Pinpoint the cell where the given text exists, returning its (X, Y) midpoint coordinate. 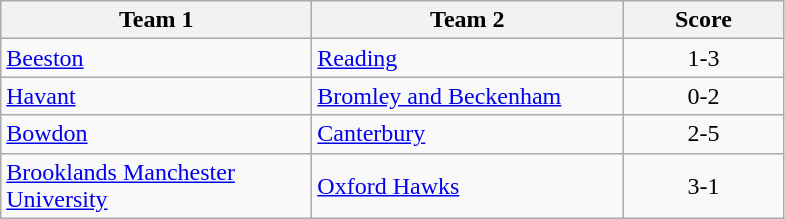
Beeston (156, 58)
0-2 (704, 96)
1-3 (704, 58)
3-1 (704, 186)
Oxford Hawks (468, 186)
Score (704, 20)
Reading (468, 58)
Team 2 (468, 20)
Canterbury (468, 134)
Brooklands Manchester University (156, 186)
Bromley and Beckenham (468, 96)
Havant (156, 96)
Bowdon (156, 134)
Team 1 (156, 20)
2-5 (704, 134)
